Determine the (X, Y) coordinate at the center of the cell enclosing the given text.  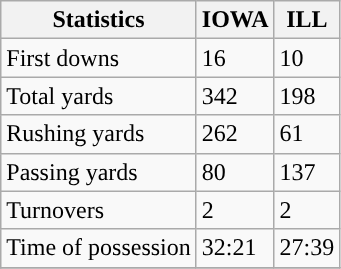
32:21 (235, 248)
342 (235, 96)
10 (307, 58)
61 (307, 134)
27:39 (307, 248)
IOWA (235, 20)
Total yards (99, 96)
137 (307, 172)
262 (235, 134)
Passing yards (99, 172)
Rushing yards (99, 134)
Statistics (99, 20)
80 (235, 172)
Turnovers (99, 210)
First downs (99, 58)
Time of possession (99, 248)
ILL (307, 20)
16 (235, 58)
198 (307, 96)
